Extract the [x, y] coordinate from the center of the cell holding the provided text.  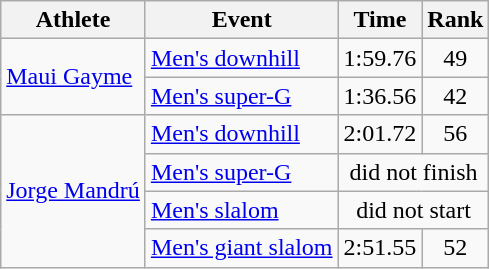
did not finish [414, 172]
42 [456, 96]
1:36.56 [380, 96]
49 [456, 58]
2:51.55 [380, 248]
Rank [456, 20]
2:01.72 [380, 134]
Time [380, 20]
52 [456, 248]
Jorge Mandrú [74, 191]
Men's slalom [242, 210]
Athlete [74, 20]
did not start [414, 210]
56 [456, 134]
Event [242, 20]
Maui Gayme [74, 77]
1:59.76 [380, 58]
Men's giant slalom [242, 248]
